Find where the given text appears and provide that cell's center as [x, y] coordinate. 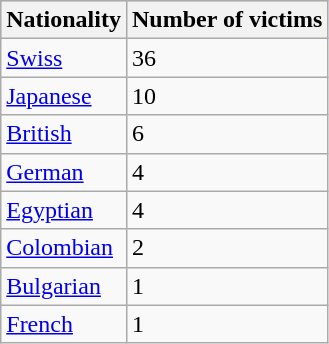
6 [226, 134]
Number of victims [226, 20]
British [64, 134]
Egyptian [64, 210]
2 [226, 248]
Swiss [64, 58]
36 [226, 58]
Bulgarian [64, 286]
French [64, 324]
German [64, 172]
Nationality [64, 20]
Colombian [64, 248]
10 [226, 96]
Japanese [64, 96]
